Detect which cell encompasses the target text, then output its (X, Y) center coordinate. 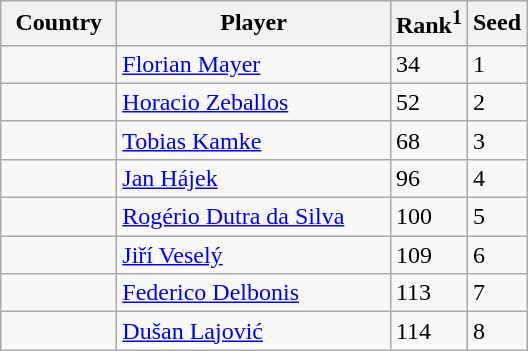
8 (496, 331)
Jiří Veselý (254, 255)
100 (428, 217)
2 (496, 102)
Tobias Kamke (254, 140)
Jan Hájek (254, 178)
52 (428, 102)
114 (428, 331)
Player (254, 24)
Rank1 (428, 24)
4 (496, 178)
34 (428, 64)
Dušan Lajović (254, 331)
3 (496, 140)
7 (496, 293)
5 (496, 217)
Seed (496, 24)
Rogério Dutra da Silva (254, 217)
68 (428, 140)
Horacio Zeballos (254, 102)
113 (428, 293)
6 (496, 255)
Country (59, 24)
Federico Delbonis (254, 293)
1 (496, 64)
Florian Mayer (254, 64)
96 (428, 178)
109 (428, 255)
